Extract the [x, y] coordinate from the center of the cell holding the provided text.  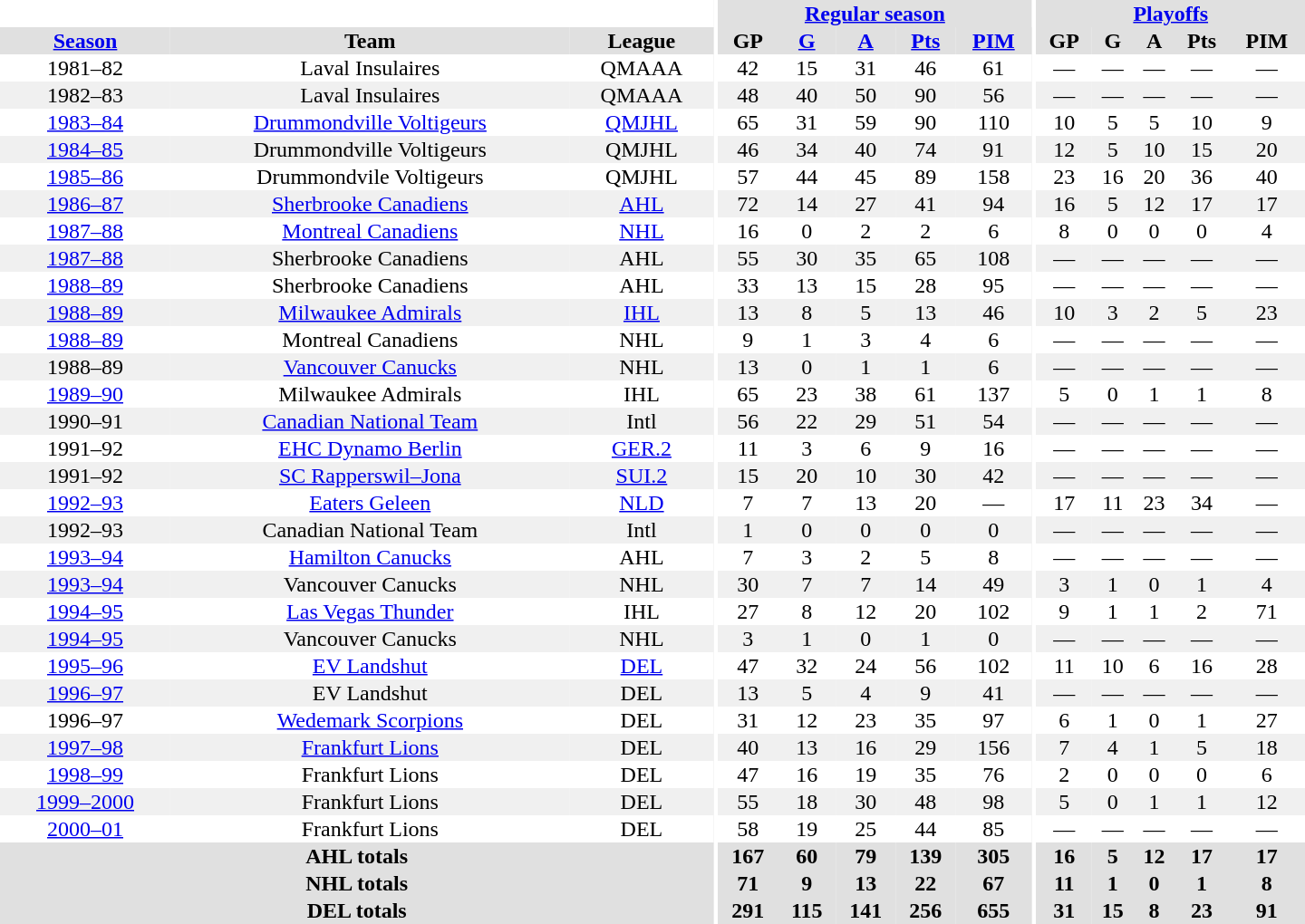
167 [748, 856]
36 [1202, 177]
1985–86 [85, 177]
GER.2 [642, 448]
1983–84 [85, 122]
1986–87 [85, 204]
76 [993, 775]
305 [993, 856]
NHL totals [357, 883]
137 [993, 394]
115 [807, 910]
110 [993, 122]
655 [993, 910]
1981–82 [85, 68]
156 [993, 747]
25 [865, 829]
1999–2000 [85, 802]
57 [748, 177]
1984–85 [85, 149]
1997–98 [85, 747]
AHL totals [357, 856]
158 [993, 177]
291 [748, 910]
Las Vegas Thunder [370, 611]
Regular season [875, 14]
38 [865, 394]
74 [925, 149]
24 [865, 666]
85 [993, 829]
DEL totals [357, 910]
1982–83 [85, 95]
Wedemark Scorpions [370, 720]
108 [993, 258]
NLD [642, 503]
97 [993, 720]
60 [807, 856]
1998–99 [85, 775]
51 [925, 421]
SC Rapperswil–Jona [370, 476]
EHC Dynamo Berlin [370, 448]
72 [748, 204]
98 [993, 802]
67 [993, 883]
59 [865, 122]
139 [925, 856]
1990–91 [85, 421]
Playoffs [1171, 14]
45 [865, 177]
89 [925, 177]
33 [748, 285]
1995–96 [85, 666]
Team [370, 41]
50 [865, 95]
Drummondvile Voltigeurs [370, 177]
Eaters Geleen [370, 503]
2000–01 [85, 829]
32 [807, 666]
49 [993, 584]
58 [748, 829]
Season [85, 41]
League [642, 41]
95 [993, 285]
SUI.2 [642, 476]
1989–90 [85, 394]
256 [925, 910]
54 [993, 421]
79 [865, 856]
Hamilton Canucks [370, 557]
94 [993, 204]
141 [865, 910]
